Locate the cell with the specified text and output its [x, y] center coordinate. 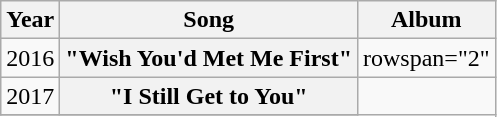
"I Still Get to You" [209, 96]
2016 [30, 58]
Album [427, 20]
rowspan="2" [427, 58]
2017 [30, 96]
Song [209, 20]
"Wish You'd Met Me First" [209, 58]
Year [30, 20]
